Capture the cell that displays the provided text and extract its [X, Y] central coordinate. 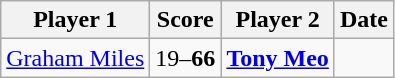
Player 1 [76, 20]
Date [364, 20]
Score [186, 20]
Tony Meo [278, 58]
Player 2 [278, 20]
Graham Miles [76, 58]
19–66 [186, 58]
